Determine the (X, Y) coordinate at the center of the cell enclosing the given text.  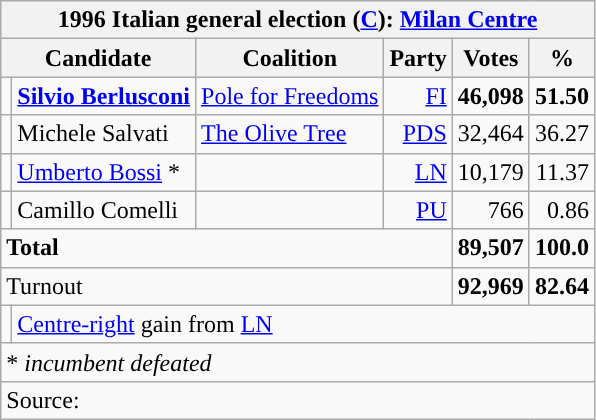
The Olive Tree (290, 134)
* incumbent defeated (298, 362)
Source: (298, 400)
Camillo Comelli (104, 210)
Candidate (98, 58)
PU (418, 210)
Turnout (227, 286)
766 (490, 210)
11.37 (562, 172)
Pole for Freedoms (290, 96)
Party (418, 58)
36.27 (562, 134)
100.0 (562, 248)
10,179 (490, 172)
46,098 (490, 96)
Michele Salvati (104, 134)
1996 Italian general election (C): Milan Centre (298, 20)
89,507 (490, 248)
Coalition (290, 58)
Umberto Bossi * (104, 172)
FI (418, 96)
32,464 (490, 134)
51.50 (562, 96)
0.86 (562, 210)
PDS (418, 134)
Silvio Berlusconi (104, 96)
Total (227, 248)
Centre-right gain from LN (304, 324)
LN (418, 172)
82.64 (562, 286)
% (562, 58)
92,969 (490, 286)
Votes (490, 58)
